Output the [X, Y] coordinate of the center of the cell containing the given text.  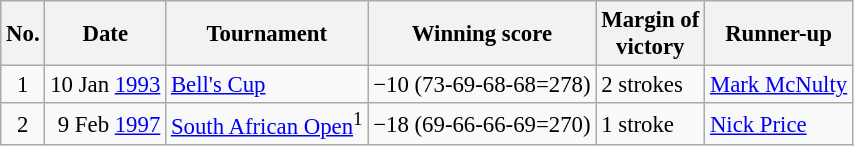
Nick Price [779, 124]
Tournament [267, 34]
−10 (73-69-68-68=278) [482, 85]
Bell's Cup [267, 85]
South African Open1 [267, 124]
2 [23, 124]
Date [106, 34]
No. [23, 34]
Mark McNulty [779, 85]
Margin ofvictory [650, 34]
10 Jan 1993 [106, 85]
2 strokes [650, 85]
1 [23, 85]
−18 (69-66-66-69=270) [482, 124]
Winning score [482, 34]
Runner-up [779, 34]
1 stroke [650, 124]
9 Feb 1997 [106, 124]
